Provide the (x, y) coordinate of the cell's center where the given text is located.  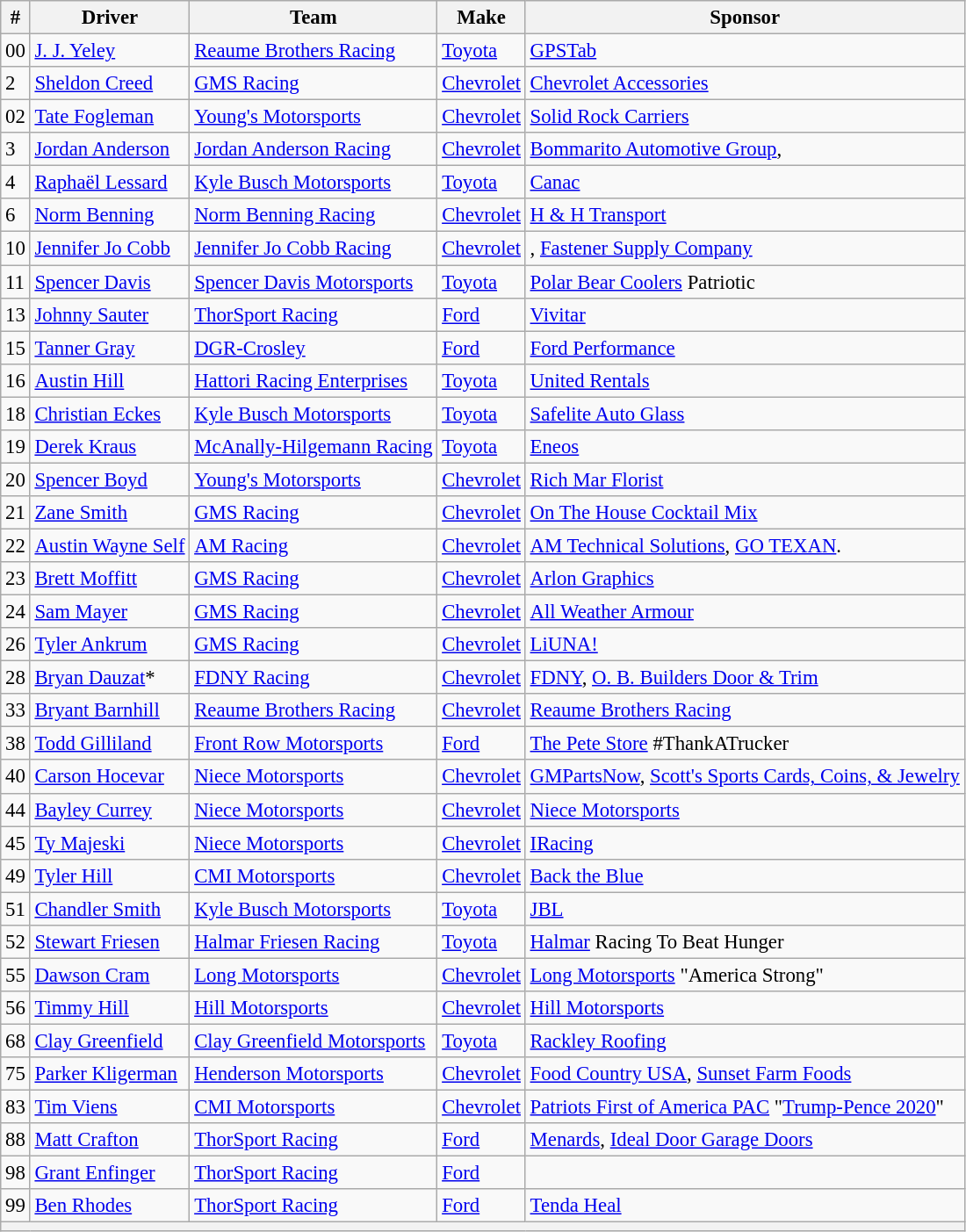
33 (16, 710)
Food Country USA, Sunset Farm Foods (745, 1074)
All Weather Armour (745, 612)
Hattori Racing Enterprises (314, 380)
21 (16, 513)
Carson Hocevar (110, 777)
24 (16, 612)
Long Motorsports "America Strong" (745, 975)
Tyler Hill (110, 875)
The Pete Store #ThankATrucker (745, 744)
Bommarito Automotive Group, (745, 149)
98 (16, 1173)
Tate Fogleman (110, 117)
Tim Viens (110, 1107)
16 (16, 380)
DGR-Crosley (314, 348)
00 (16, 51)
FDNY, O. B. Builders Door & Trim (745, 678)
United Rentals (745, 380)
Austin Wayne Self (110, 545)
10 (16, 249)
# (16, 18)
Menards, Ideal Door Garage Doors (745, 1140)
, Fastener Supply Company (745, 249)
GPSTab (745, 51)
FDNY Racing (314, 678)
Matt Crafton (110, 1140)
49 (16, 875)
Jordan Anderson Racing (314, 149)
Spencer Boyd (110, 479)
02 (16, 117)
Bryant Barnhill (110, 710)
Spencer Davis (110, 282)
Team (314, 18)
Derek Kraus (110, 447)
19 (16, 447)
On The House Cocktail Mix (745, 513)
Arlon Graphics (745, 579)
Sam Mayer (110, 612)
45 (16, 843)
Rackley Roofing (745, 1041)
Norm Benning (110, 215)
Jennifer Jo Cobb (110, 249)
Norm Benning Racing (314, 215)
Ford Performance (745, 348)
Chevrolet Accessories (745, 83)
Johnny Sauter (110, 314)
Jordan Anderson (110, 149)
Safelite Auto Glass (745, 414)
38 (16, 744)
44 (16, 810)
Long Motorsports (314, 975)
18 (16, 414)
Sheldon Creed (110, 83)
Bryan Dauzat* (110, 678)
Halmar Racing To Beat Hunger (745, 942)
AM Technical Solutions, GO TEXAN. (745, 545)
Make (481, 18)
Todd Gilliland (110, 744)
Back the Blue (745, 875)
Ben Rhodes (110, 1206)
H & H Transport (745, 215)
Ty Majeski (110, 843)
83 (16, 1107)
23 (16, 579)
55 (16, 975)
40 (16, 777)
68 (16, 1041)
GMPartsNow, Scott's Sports Cards, Coins, & Jewelry (745, 777)
Halmar Friesen Racing (314, 942)
J. J. Yeley (110, 51)
Clay Greenfield (110, 1041)
51 (16, 909)
Clay Greenfield Motorsports (314, 1041)
Bayley Currey (110, 810)
LiUNA! (745, 645)
99 (16, 1206)
Stewart Friesen (110, 942)
Vivitar (745, 314)
Patriots First of America PAC "Trump-Pence 2020" (745, 1107)
Driver (110, 18)
McAnally-Hilgemann Racing (314, 447)
6 (16, 215)
Austin Hill (110, 380)
Polar Bear Coolers Patriotic (745, 282)
Tanner Gray (110, 348)
Dawson Cram (110, 975)
Raphaël Lessard (110, 183)
Rich Mar Florist (745, 479)
Chandler Smith (110, 909)
52 (16, 942)
Timmy Hill (110, 1008)
Brett Moffitt (110, 579)
Zane Smith (110, 513)
4 (16, 183)
Sponsor (745, 18)
2 (16, 83)
75 (16, 1074)
Solid Rock Carriers (745, 117)
IRacing (745, 843)
Grant Enfinger (110, 1173)
Spencer Davis Motorsports (314, 282)
13 (16, 314)
3 (16, 149)
28 (16, 678)
Henderson Motorsports (314, 1074)
56 (16, 1008)
Front Row Motorsports (314, 744)
Eneos (745, 447)
AM Racing (314, 545)
11 (16, 282)
Tenda Heal (745, 1206)
Tyler Ankrum (110, 645)
88 (16, 1140)
Parker Kligerman (110, 1074)
22 (16, 545)
15 (16, 348)
JBL (745, 909)
20 (16, 479)
Canac (745, 183)
26 (16, 645)
Jennifer Jo Cobb Racing (314, 249)
Christian Eckes (110, 414)
